Capture the cell that displays the provided text and extract its [x, y] central coordinate. 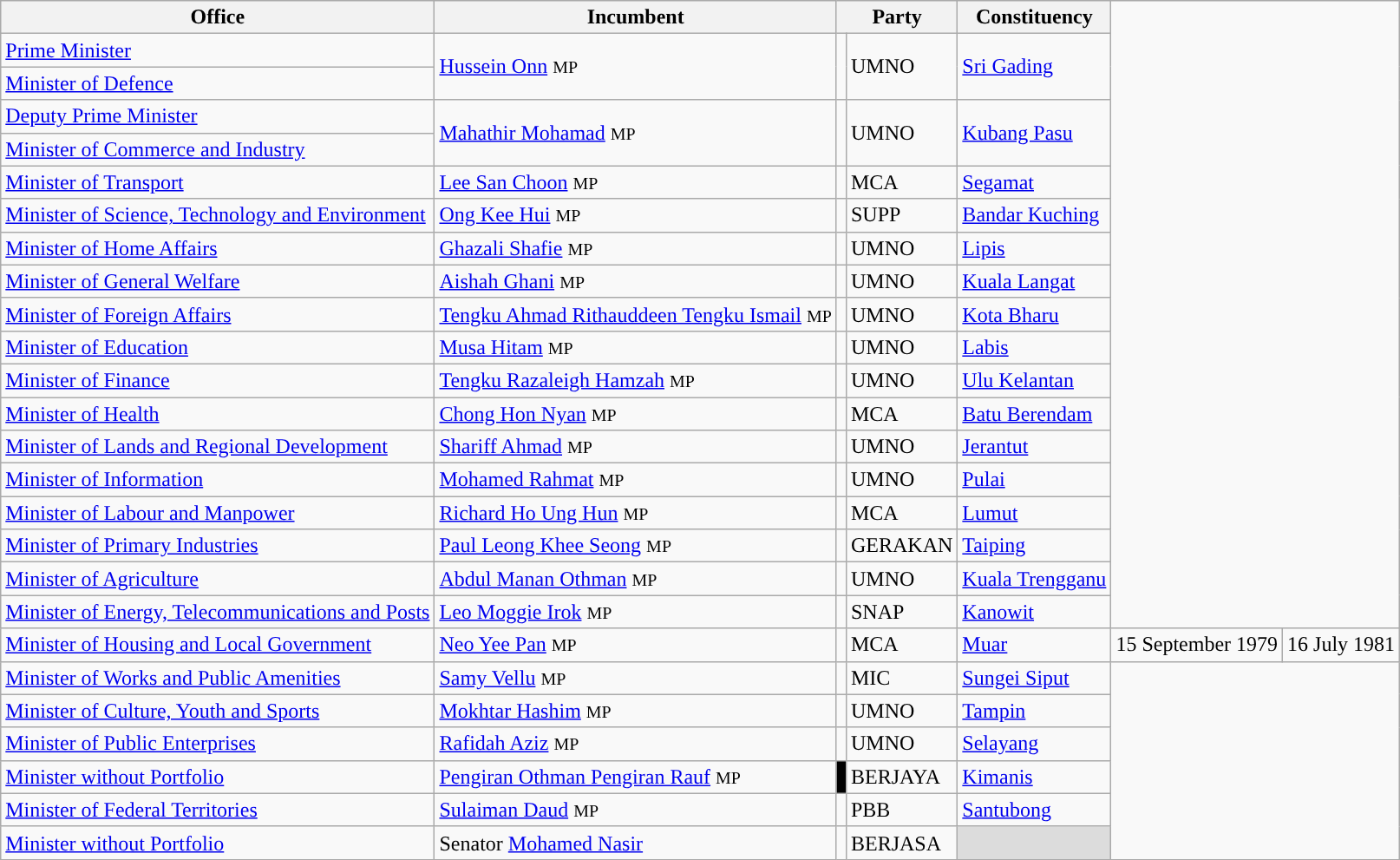
16 July 1981 [1341, 645]
Senator Mohamed Nasir [635, 843]
Mohamed Rahmat MP [635, 480]
Minister of Labour and Manpower [218, 513]
Samy Vellu MP [635, 678]
Santubong [1034, 810]
Minister of Culture, Youth and Sports [218, 711]
Minister of Energy, Telecommunications and Posts [218, 612]
Minister of General Welfare [218, 281]
Sungei Siput [1034, 678]
Kimanis [1034, 777]
Minister of Works and Public Amenities [218, 678]
Taiping [1034, 546]
Ghazali Shafie MP [635, 248]
Kota Bharu [1034, 314]
Minister of Lands and Regional Development [218, 447]
Kuala Langat [1034, 281]
Minister of Federal Territories [218, 810]
Minister of Primary Industries [218, 546]
Lipis [1034, 248]
Pulai [1034, 480]
Musa Hitam MP [635, 347]
Lee San Choon MP [635, 182]
Minister of Housing and Local Government [218, 645]
Minister of Agriculture [218, 579]
Selayang [1034, 744]
Abdul Manan Othman MP [635, 579]
SUPP [901, 215]
Batu Berendam [1034, 414]
Segamat [1034, 182]
Richard Ho Ung Hun MP [635, 513]
Minister of Education [218, 347]
Minister of Public Enterprises [218, 744]
BERJAYA [901, 777]
Minister of Commerce and Industry [218, 149]
Hussein Onn MP [635, 67]
Mokhtar Hashim MP [635, 711]
BERJASA [901, 843]
SNAP [901, 612]
Paul Leong Khee Seong MP [635, 546]
Constituency [1034, 17]
Chong Hon Nyan MP [635, 414]
Shariff Ahmad MP [635, 447]
GERAKAN [901, 546]
Kanowit [1034, 612]
Rafidah Aziz MP [635, 744]
MIC [901, 678]
Minister of Information [218, 480]
Leo Moggie Irok MP [635, 612]
Mahathir Mohamad MP [635, 133]
Labis [1034, 347]
Kubang Pasu [1034, 133]
Incumbent [635, 17]
Kuala Trengganu [1034, 579]
Minister of Finance [218, 380]
Pengiran Othman Pengiran Rauf MP [635, 777]
Ulu Kelantan [1034, 380]
Aishah Ghani MP [635, 281]
15 September 1979 [1197, 645]
Party [897, 17]
Tengku Razaleigh Hamzah MP [635, 380]
Ong Kee Hui MP [635, 215]
Sulaiman Daud MP [635, 810]
Tengku Ahmad Rithauddeen Tengku Ismail MP [635, 314]
Tampin [1034, 711]
Sri Gading [1034, 67]
Prime Minister [218, 50]
Minister of Health [218, 414]
Minister of Transport [218, 182]
Muar [1034, 645]
Minister of Home Affairs [218, 248]
Office [218, 17]
Neo Yee Pan MP [635, 645]
Minister of Science, Technology and Environment [218, 215]
Deputy Prime Minister [218, 116]
Lumut [1034, 513]
Bandar Kuching [1034, 215]
Minister of Foreign Affairs [218, 314]
Jerantut [1034, 447]
PBB [901, 810]
Minister of Defence [218, 83]
